Identify which cell holds the provided text, then report its [x, y] central coordinate. 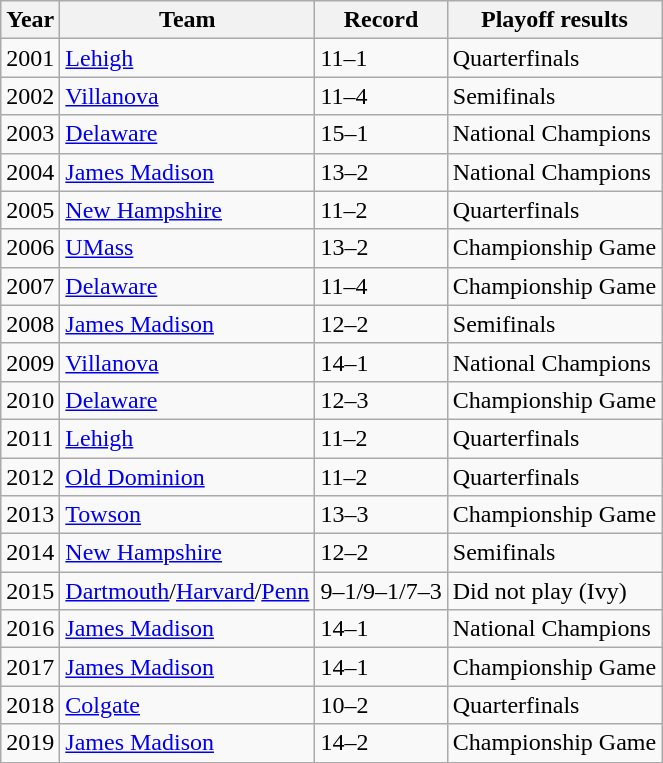
Old Dominion [188, 477]
2002 [30, 96]
2018 [30, 705]
2014 [30, 553]
14–2 [381, 743]
Towson [188, 515]
2007 [30, 286]
2005 [30, 210]
2013 [30, 515]
2019 [30, 743]
UMass [188, 248]
2009 [30, 362]
2015 [30, 591]
2003 [30, 134]
Dartmouth/Harvard/Penn [188, 591]
2006 [30, 248]
2001 [30, 58]
13–3 [381, 515]
Colgate [188, 705]
Team [188, 20]
11–1 [381, 58]
12–3 [381, 400]
9–1/9–1/7–3 [381, 591]
2011 [30, 438]
2010 [30, 400]
10–2 [381, 705]
2008 [30, 324]
Did not play (Ivy) [554, 591]
Year [30, 20]
2004 [30, 172]
2012 [30, 477]
Record [381, 20]
15–1 [381, 134]
Playoff results [554, 20]
2017 [30, 667]
2016 [30, 629]
